Return the [x, y] coordinate for the center point of the cell that contains the specified text.  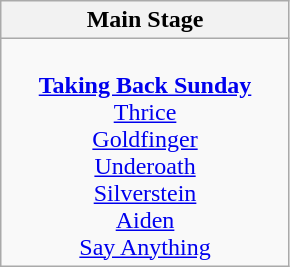
Main Stage [146, 20]
Taking Back Sunday Thrice Goldfinger Underoath Silverstein Aiden Say Anything [146, 152]
